Return the (x, y) coordinate for the center point of the cell that contains the specified text.  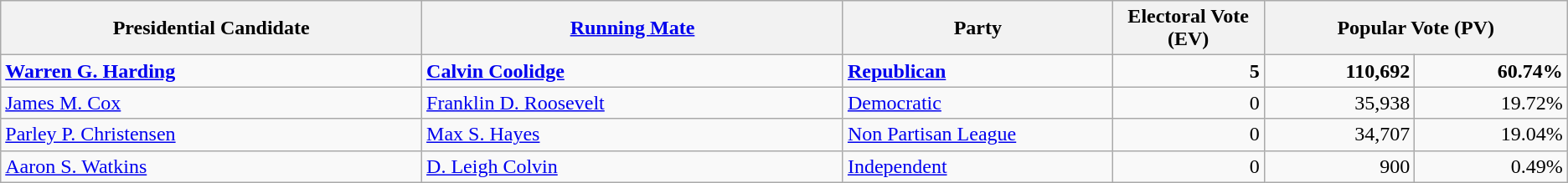
Republican (977, 71)
Democratic (977, 103)
34,707 (1339, 135)
Franklin D. Roosevelt (633, 103)
James M. Cox (211, 103)
Aaron S. Watkins (211, 166)
19.04% (1491, 135)
35,938 (1339, 103)
Party (977, 28)
19.72% (1491, 103)
Calvin Coolidge (633, 71)
Warren G. Harding (211, 71)
Electoral Vote (EV) (1188, 28)
D. Leigh Colvin (633, 166)
Popular Vote (PV) (1416, 28)
Non Partisan League (977, 135)
900 (1339, 166)
Parley P. Christensen (211, 135)
0.49% (1491, 166)
Running Mate (633, 28)
Independent (977, 166)
Presidential Candidate (211, 28)
60.74% (1491, 71)
Max S. Hayes (633, 135)
110,692 (1339, 71)
5 (1188, 71)
